Extract the (x, y) coordinate from the center of the cell holding the provided text.  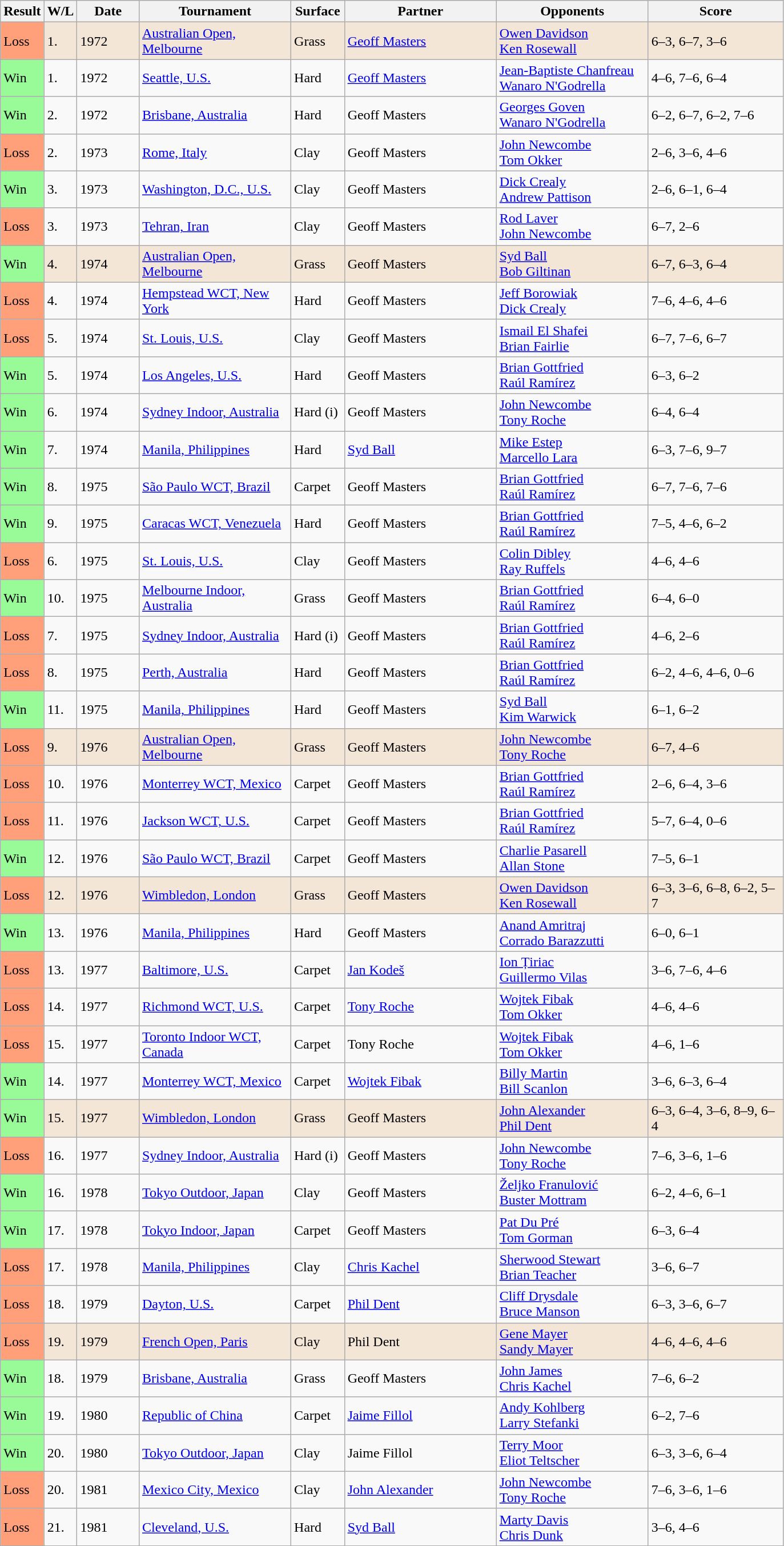
Los Angeles, U.S. (215, 375)
7–6, 6–2 (715, 1379)
Cleveland, U.S. (215, 1527)
Ismail El Shafei Brian Fairlie (572, 338)
7–5, 4–6, 6–2 (715, 524)
Cliff Drysdale Bruce Manson (572, 1304)
6–3, 6–4 (715, 1230)
6–2, 6–7, 6–2, 7–6 (715, 115)
Gene Mayer Sandy Mayer (572, 1341)
7–6, 4–6, 4–6 (715, 300)
2–6, 3–6, 4–6 (715, 152)
Syd Ball Bob Giltinan (572, 264)
Charlie Pasarell Allan Stone (572, 858)
Jackson WCT, U.S. (215, 821)
W/L (61, 11)
Georges Goven Wanaro N'Godrella (572, 115)
6–1, 6–2 (715, 709)
Rome, Italy (215, 152)
French Open, Paris (215, 1341)
2–6, 6–1, 6–4 (715, 190)
6–7, 4–6 (715, 747)
6–3, 3–6, 6–7 (715, 1304)
6–3, 6–4, 3–6, 8–9, 6–4 (715, 1118)
6–0, 6–1 (715, 932)
6–3, 6–2 (715, 375)
Colin Dibley Ray Ruffels (572, 561)
Toronto Indoor WCT, Canada (215, 1044)
3–6, 6–7 (715, 1267)
6–4, 6–0 (715, 599)
6–7, 2–6 (715, 226)
Jean-Baptiste Chanfreau Wanaro N'Godrella (572, 78)
Tournament (215, 11)
Caracas WCT, Venezuela (215, 524)
Score (715, 11)
4–6, 1–6 (715, 1044)
6–3, 3–6, 6–8, 6–2, 5–7 (715, 896)
Perth, Australia (215, 673)
Ion Țiriac Guillermo Vilas (572, 970)
Pat Du Pré Tom Gorman (572, 1230)
Chris Kachel (420, 1267)
Tokyo Indoor, Japan (215, 1230)
Syd Ball Kim Warwick (572, 709)
6–7, 6–3, 6–4 (715, 264)
6–7, 7–6, 7–6 (715, 487)
John James Chris Kachel (572, 1379)
6–2, 4–6, 4–6, 0–6 (715, 673)
Wojtek Fibak (420, 1082)
Željko Franulović Buster Mottram (572, 1192)
Republic of China (215, 1415)
6–2, 7–6 (715, 1415)
Anand Amritraj Corrado Barazzutti (572, 932)
Jan Kodeš (420, 970)
3–6, 6–3, 6–4 (715, 1082)
Mike Estep Marcello Lara (572, 449)
Andy Kohlberg Larry Stefanki (572, 1415)
6–2, 4–6, 6–1 (715, 1192)
4–6, 2–6 (715, 635)
3–6, 4–6 (715, 1527)
4–6, 7–6, 6–4 (715, 78)
Rod Laver John Newcombe (572, 226)
Seattle, U.S. (215, 78)
Jeff Borowiak Dick Crealy (572, 300)
Opponents (572, 11)
Dayton, U.S. (215, 1304)
Terry Moor Eliot Teltscher (572, 1453)
Tehran, Iran (215, 226)
Marty Davis Chris Dunk (572, 1527)
6–3, 7–6, 9–7 (715, 449)
John Alexander Phil Dent (572, 1118)
Melbourne Indoor, Australia (215, 599)
Surface (318, 11)
6–3, 3–6, 6–4 (715, 1453)
5–7, 6–4, 0–6 (715, 821)
4–6, 4–6, 4–6 (715, 1341)
Richmond WCT, U.S. (215, 1006)
Sherwood Stewart Brian Teacher (572, 1267)
Result (22, 11)
6–4, 6–4 (715, 412)
7–5, 6–1 (715, 858)
2–6, 6–4, 3–6 (715, 784)
6–3, 6–7, 3–6 (715, 41)
3–6, 7–6, 4–6 (715, 970)
Billy Martin Bill Scanlon (572, 1082)
Dick Crealy Andrew Pattison (572, 190)
Date (108, 11)
6–7, 7–6, 6–7 (715, 338)
Mexico City, Mexico (215, 1489)
Baltimore, U.S. (215, 970)
John Newcombe Tom Okker (572, 152)
21. (61, 1527)
Washington, D.C., U.S. (215, 190)
Hempstead WCT, New York (215, 300)
John Alexander (420, 1489)
Partner (420, 11)
